Detect which cell encompasses the target text, then output its [X, Y] center coordinate. 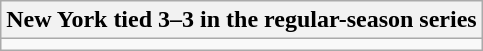
New York tied 3–3 in the regular-season series [242, 20]
